From the cell containing the given text, extract its center point as [X, Y] coordinate. 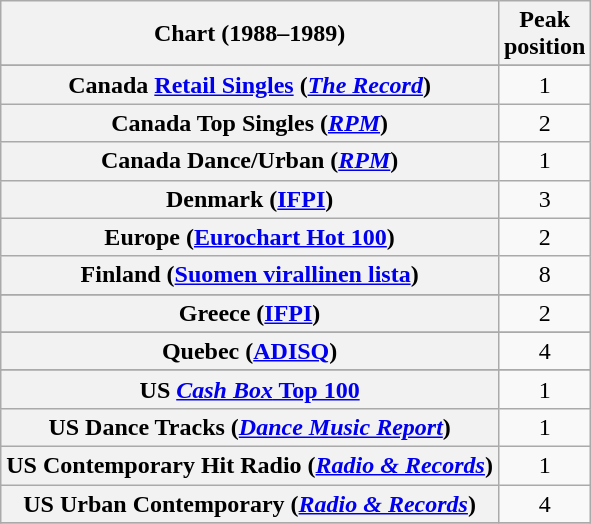
8 [544, 275]
Europe (Eurochart Hot 100) [250, 237]
Chart (1988–1989) [250, 34]
Greece (IFPI) [250, 313]
Canada Retail Singles (The Record) [250, 85]
US Cash Box Top 100 [250, 389]
Canada Top Singles (RPM) [250, 123]
Peakposition [544, 34]
3 [544, 199]
US Contemporary Hit Radio (Radio & Records) [250, 465]
US Urban Contemporary (Radio & Records) [250, 503]
Finland (Suomen virallinen lista) [250, 275]
US Dance Tracks (Dance Music Report) [250, 427]
Quebec (ADISQ) [250, 351]
Canada Dance/Urban (RPM) [250, 161]
Denmark (IFPI) [250, 199]
